Capture the cell that displays the provided text and extract its [x, y] central coordinate. 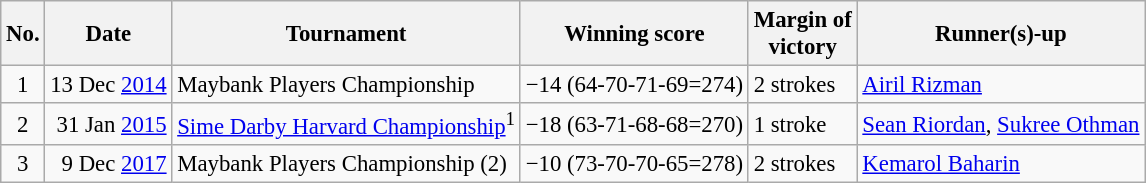
Margin ofvictory [802, 34]
Winning score [634, 34]
Maybank Players Championship (2) [346, 164]
2 [23, 124]
9 Dec 2017 [108, 164]
31 Jan 2015 [108, 124]
Date [108, 34]
−10 (73-70-70-65=278) [634, 164]
Maybank Players Championship [346, 85]
Airil Rizman [1001, 85]
3 [23, 164]
1 stroke [802, 124]
−18 (63-71-68-68=270) [634, 124]
Sean Riordan, Sukree Othman [1001, 124]
Runner(s)-up [1001, 34]
13 Dec 2014 [108, 85]
−14 (64-70-71-69=274) [634, 85]
No. [23, 34]
Sime Darby Harvard Championship1 [346, 124]
Kemarol Baharin [1001, 164]
Tournament [346, 34]
1 [23, 85]
